Provide the (X, Y) coordinate of the cell's center where the given text is located.  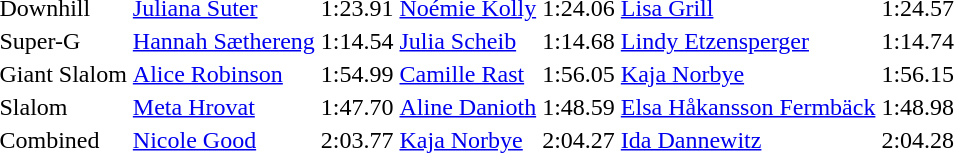
Kaja Norbye (748, 74)
Lindy Etzensperger (748, 41)
Elsa Håkansson Fermbäck (748, 107)
1:14.54 (357, 41)
Camille Rast (468, 74)
1:47.70 (357, 107)
Alice Robinson (224, 74)
Julia Scheib (468, 41)
Aline Danioth (468, 107)
1:14.68 (579, 41)
Meta Hrovat (224, 107)
1:54.99 (357, 74)
1:48.59 (579, 107)
Hannah Sæthereng (224, 41)
1:56.05 (579, 74)
